Detect which cell encompasses the target text, then output its (X, Y) center coordinate. 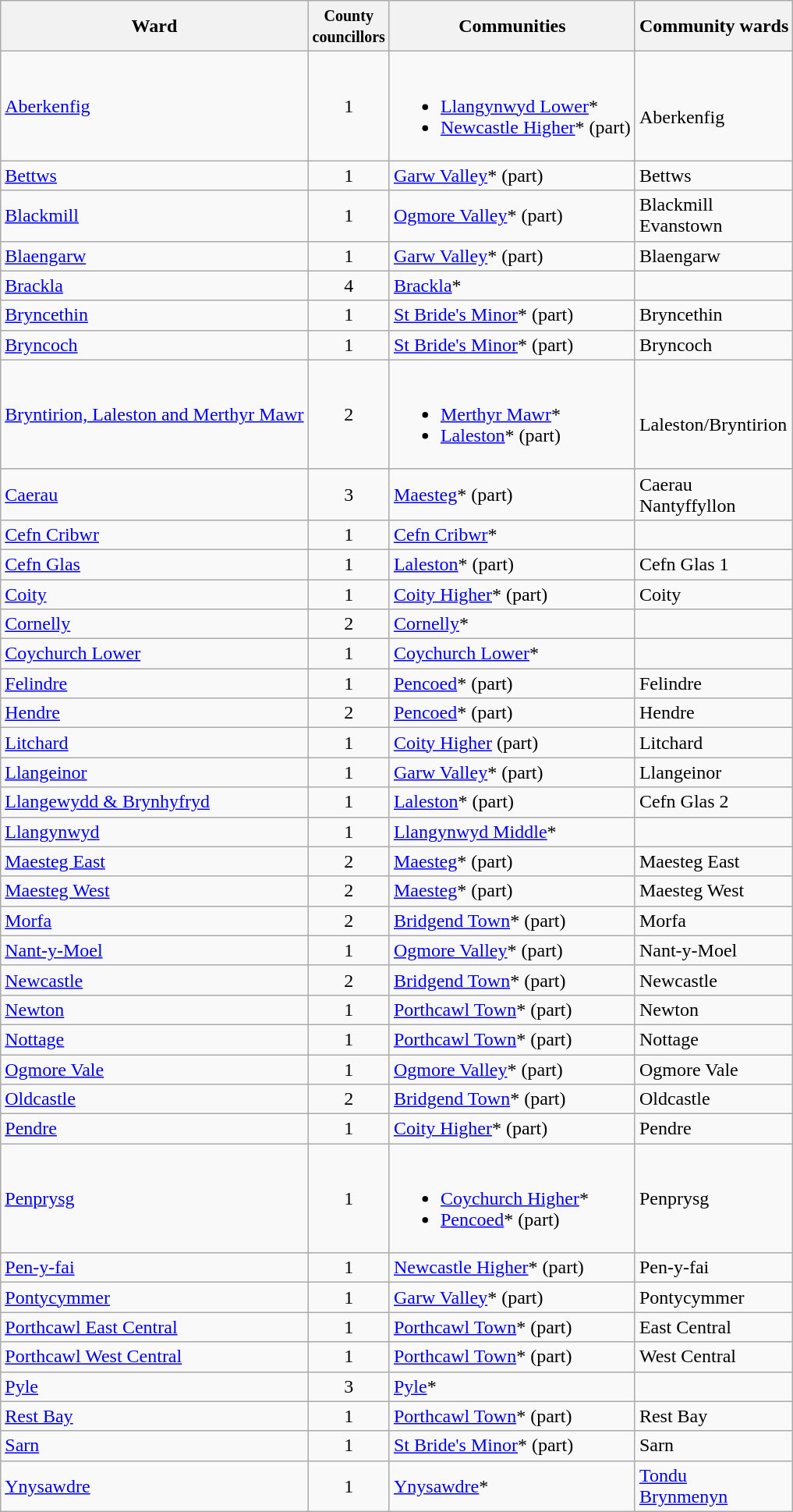
Laleston/Bryntirion (713, 414)
Newcastle Higher* (part) (512, 1268)
Blackmill (154, 215)
Cefn Cribwr (154, 534)
Pyle (154, 1386)
Pyle* (512, 1386)
Cornelly* (512, 624)
Coychurch Higher*Pencoed* (part) (512, 1198)
Caerau (154, 495)
Bryntirion, Laleston and Merthyr Mawr (154, 414)
Llangynwyd Middle* (512, 832)
Porthcawl East Central (154, 1327)
Countycouncillors (349, 27)
Cefn Cribwr* (512, 534)
Coychurch Lower (154, 654)
Brackla* (512, 286)
4 (349, 286)
Ynysawdre (154, 1485)
Cefn Glas (154, 564)
TonduBrynmenyn (713, 1485)
Ynysawdre* (512, 1485)
Coychurch Lower* (512, 654)
Cefn Glas 2 (713, 802)
Ward (154, 27)
Cefn Glas 1 (713, 564)
Llangynwyd (154, 832)
CaerauNantyffyllon (713, 495)
Cornelly (154, 624)
East Central (713, 1327)
Porthcawl West Central (154, 1357)
Communities (512, 27)
Community wards (713, 27)
West Central (713, 1357)
Merthyr Mawr*Laleston* (part) (512, 414)
Brackla (154, 286)
BlackmillEvanstown (713, 215)
Llangynwyd Lower*Newcastle Higher* (part) (512, 106)
Llangewydd & Brynhyfryd (154, 802)
Coity Higher (part) (512, 743)
